Output the (x, y) coordinate of the center of the cell containing the given text.  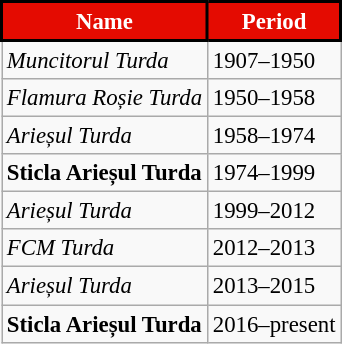
1950–1958 (274, 98)
Name (105, 22)
FCM Turda (105, 249)
1999–2012 (274, 211)
2012–2013 (274, 249)
Muncitorul Turda (105, 60)
2016–present (274, 324)
1907–1950 (274, 60)
2013–2015 (274, 286)
Period (274, 22)
1958–1974 (274, 136)
1974–1999 (274, 173)
Flamura Roșie Turda (105, 98)
